Identify which cell holds the provided text, then report its [x, y] central coordinate. 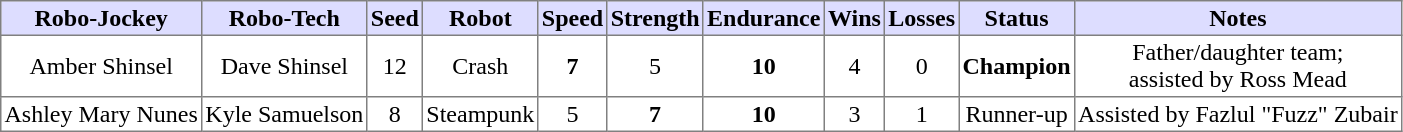
1 [922, 114]
Seed [395, 18]
Steampunk [481, 114]
Father/daughter team;assisted by Ross Mead [1238, 66]
Runner-up [1017, 114]
Wins [854, 18]
Kyle Samuelson [284, 114]
Strength [655, 18]
Notes [1238, 18]
0 [922, 66]
Losses [922, 18]
Robot [481, 18]
Champion [1017, 66]
Robo-Tech [284, 18]
Robo-Jockey [102, 18]
Speed [572, 18]
3 [854, 114]
8 [395, 114]
Amber Shinsel [102, 66]
Status [1017, 18]
Crash [481, 66]
Assisted by Fazlul "Fuzz" Zubair [1238, 114]
Ashley Mary Nunes [102, 114]
12 [395, 66]
Endurance [764, 18]
4 [854, 66]
Dave Shinsel [284, 66]
